Locate the cell with the specified text and output its (X, Y) center coordinate. 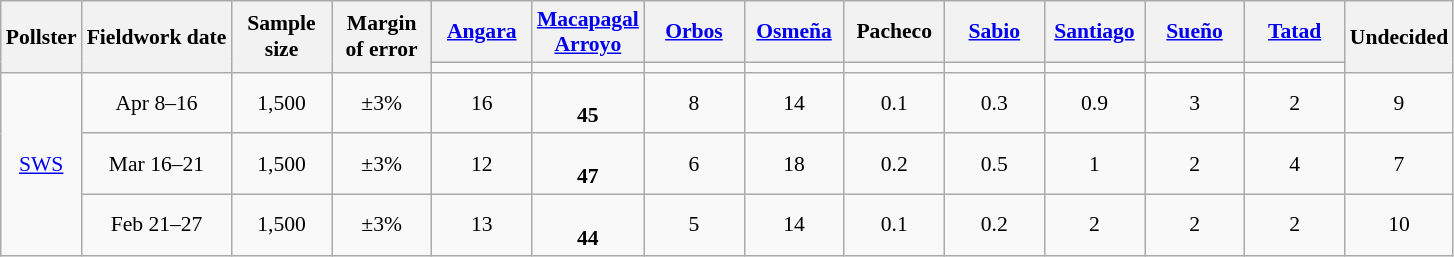
0.3 (994, 102)
Pacheco (894, 32)
18 (794, 164)
Margin of error (382, 36)
9 (1399, 102)
10 (1399, 226)
Fieldwork date (157, 36)
12 (482, 164)
0.9 (1094, 102)
8 (694, 102)
45 (588, 102)
Apr 8–16 (157, 102)
1 (1094, 164)
Pollster (42, 36)
7 (1399, 164)
Feb 21–27 (157, 226)
Mar 16–21 (157, 164)
Orbos (694, 32)
13 (482, 226)
SWS (42, 164)
Macapagal Arroyo (588, 32)
Sabio (994, 32)
6 (694, 164)
0.5 (994, 164)
16 (482, 102)
Sample size (281, 36)
Osmeña (794, 32)
Undecided (1399, 36)
5 (694, 226)
47 (588, 164)
3 (1194, 102)
Tatad (1295, 32)
4 (1295, 164)
Angara (482, 32)
Sueño (1194, 32)
Santiago (1094, 32)
44 (588, 226)
